Determine the (X, Y) coordinate at the center of the cell enclosing the given text.  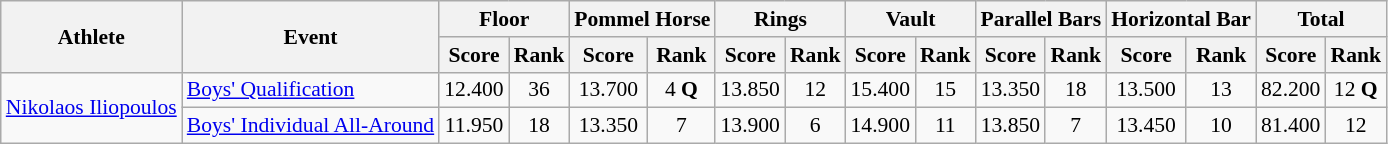
Event (310, 36)
4 Q (681, 90)
10 (1221, 126)
36 (540, 90)
13.700 (608, 90)
12.400 (474, 90)
12 Q (1356, 90)
Vault (911, 19)
Parallel Bars (1042, 19)
13 (1221, 90)
Floor (504, 19)
Horizontal Bar (1181, 19)
15 (946, 90)
82.200 (1290, 90)
11.950 (474, 126)
Athlete (92, 36)
Boys' Individual All-Around (310, 126)
81.400 (1290, 126)
15.400 (880, 90)
11 (946, 126)
13.450 (1146, 126)
13.900 (750, 126)
Rings (780, 19)
Boys' Qualification (310, 90)
Total (1321, 19)
13.500 (1146, 90)
Pommel Horse (642, 19)
6 (816, 126)
Nikolaos Iliopoulos (92, 108)
14.900 (880, 126)
